Provide the [x, y] coordinate of the cell's center where the given text is located.  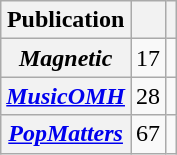
MusicOMH [66, 96]
Publication [66, 20]
67 [148, 134]
17 [148, 58]
28 [148, 96]
PopMatters [66, 134]
Magnetic [66, 58]
